Return (X, Y) of the center of cell containing provided text 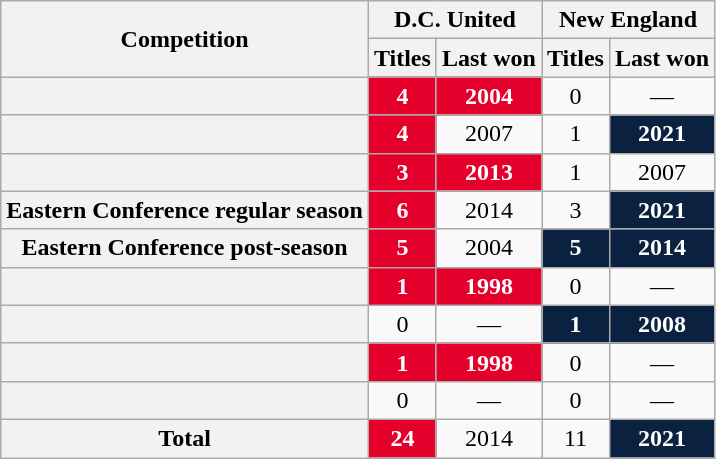
Eastern Conference regular season (185, 210)
D.C. United (454, 20)
6 (402, 210)
11 (576, 438)
2013 (488, 172)
2008 (662, 324)
Total (185, 438)
Eastern Conference post-season (185, 248)
Competition (185, 39)
New England (628, 20)
24 (402, 438)
